Return [X, Y] of the center of cell containing provided text 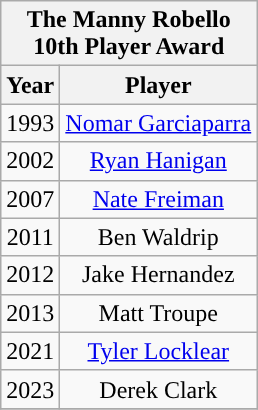
Tyler Locklear [158, 351]
2012 [30, 275]
Year [30, 85]
Nomar Garciaparra [158, 123]
2002 [30, 161]
Matt Troupe [158, 313]
1993 [30, 123]
2013 [30, 313]
Derek Clark [158, 389]
Jake Hernandez [158, 275]
The Manny Robello 10th Player Award [129, 34]
Nate Freiman [158, 199]
2021 [30, 351]
Ben Waldrip [158, 237]
2023 [30, 389]
2007 [30, 199]
2011 [30, 237]
Ryan Hanigan [158, 161]
Player [158, 85]
